Detect which cell encompasses the target text, then output its [X, Y] center coordinate. 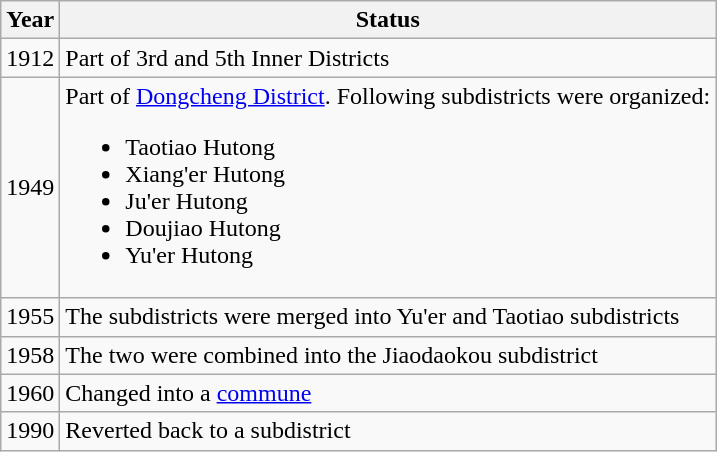
1949 [30, 188]
1955 [30, 317]
Changed into a commune [388, 393]
1958 [30, 355]
Status [388, 20]
1960 [30, 393]
The subdistricts were merged into Yu'er and Taotiao subdistricts [388, 317]
Part of 3rd and 5th Inner Districts [388, 58]
Part of Dongcheng District. Following subdistricts were organized:Taotiao HutongXiang'er HutongJu'er HutongDoujiao HutongYu'er Hutong [388, 188]
1912 [30, 58]
The two were combined into the Jiaodaokou subdistrict [388, 355]
Year [30, 20]
Reverted back to a subdistrict [388, 431]
1990 [30, 431]
